Extract the [X, Y] coordinate from the center of the cell holding the provided text.  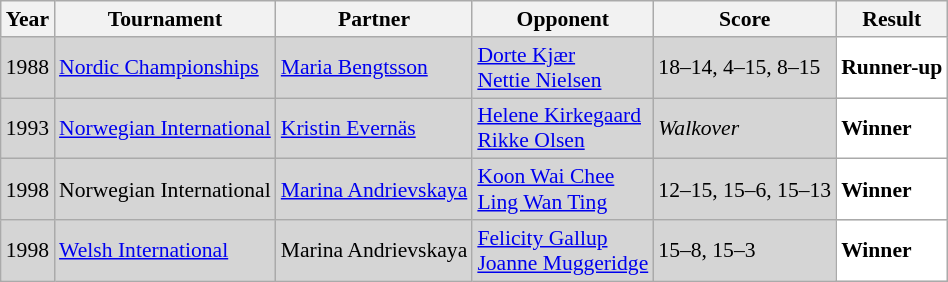
Kristin Evernäs [374, 128]
Dorte Kjær Nettie Nielsen [562, 68]
Helene Kirkegaard Rikke Olsen [562, 128]
Koon Wai Chee Ling Wan Ting [562, 190]
Maria Bengtsson [374, 68]
Nordic Championships [165, 68]
1993 [28, 128]
Walkover [744, 128]
12–15, 15–6, 15–13 [744, 190]
1988 [28, 68]
Tournament [165, 19]
Felicity Gallup Joanne Muggeridge [562, 250]
Score [744, 19]
18–14, 4–15, 8–15 [744, 68]
Opponent [562, 19]
Year [28, 19]
Runner-up [892, 68]
Welsh International [165, 250]
15–8, 15–3 [744, 250]
Result [892, 19]
Partner [374, 19]
